Output the [x, y] coordinate of the center of the cell containing the given text.  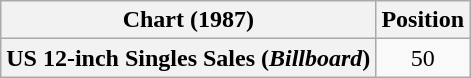
US 12-inch Singles Sales (Billboard) [188, 58]
Position [423, 20]
50 [423, 58]
Chart (1987) [188, 20]
